Pinpoint the cell where the given text exists, returning its [x, y] midpoint coordinate. 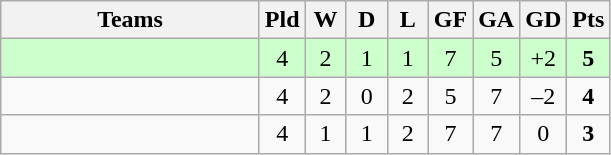
D [366, 20]
Pld [282, 20]
+2 [544, 58]
GA [496, 20]
GD [544, 20]
W [326, 20]
3 [588, 134]
GF [450, 20]
Teams [130, 20]
–2 [544, 96]
Pts [588, 20]
L [408, 20]
